For the text-containing cell, return its midpoint in (x, y) coordinate format. 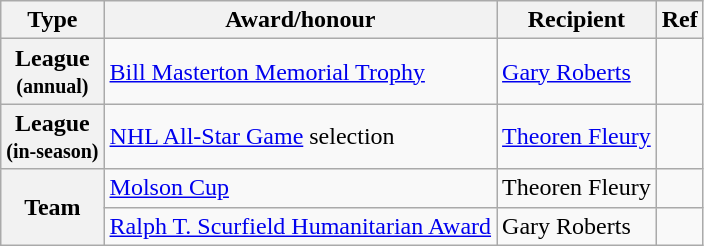
Award/honour (300, 20)
Molson Cup (300, 188)
League(annual) (52, 72)
Bill Masterton Memorial Trophy (300, 72)
Type (52, 20)
League(in-season) (52, 136)
Ralph T. Scurfield Humanitarian Award (300, 226)
NHL All-Star Game selection (300, 136)
Recipient (577, 20)
Team (52, 207)
Ref (680, 20)
